Detect which cell encompasses the target text, then output its (X, Y) center coordinate. 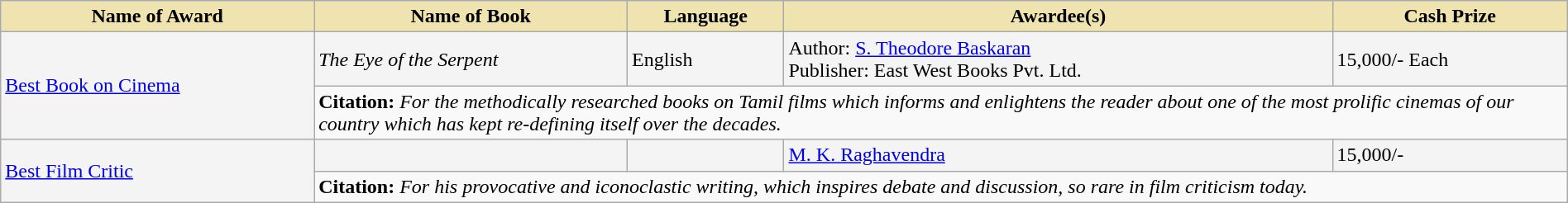
M. K. Raghavendra (1059, 155)
Best Book on Cinema (157, 86)
Name of Book (471, 17)
The Eye of the Serpent (471, 59)
Citation: For his provocative and iconoclastic writing, which inspires debate and discussion, so rare in film criticism today. (941, 186)
English (706, 59)
15,000/- Each (1450, 59)
Awardee(s) (1059, 17)
Cash Prize (1450, 17)
15,000/- (1450, 155)
Language (706, 17)
Best Film Critic (157, 171)
Name of Award (157, 17)
Author: S. Theodore BaskaranPublisher: East West Books Pvt. Ltd. (1059, 59)
